Return [X, Y] of the center of cell containing provided text 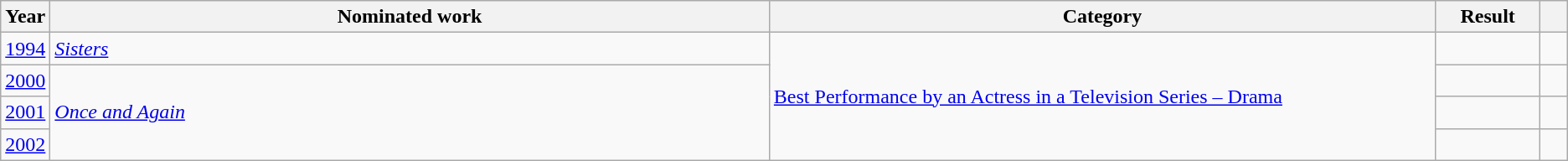
Result [1488, 17]
Sisters [410, 49]
Year [25, 17]
Nominated work [410, 17]
2001 [25, 112]
Best Performance by an Actress in a Television Series – Drama [1102, 96]
1994 [25, 49]
2002 [25, 144]
2000 [25, 80]
Category [1102, 17]
Once and Again [410, 112]
